Return the [x, y] coordinate for the center point of the cell that contains the specified text.  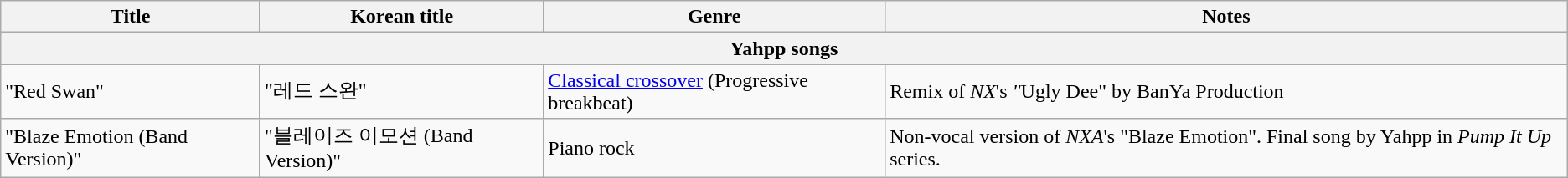
Notes [1226, 17]
Title [131, 17]
Remix of NX's "Ugly Dee" by BanYa Production [1226, 92]
Non-vocal version of NXA's "Blaze Emotion". Final song by Yahpp in Pump It Up series. [1226, 148]
Classical crossover (Progressive breakbeat) [714, 92]
Korean title [401, 17]
"Red Swan" [131, 92]
"레드 스완" [401, 92]
Piano rock [714, 148]
Genre [714, 17]
Yahpp songs [784, 48]
"Blaze Emotion (Band Version)" [131, 148]
"블레이즈 이모션 (Band Version)" [401, 148]
